Extract the (X, Y) coordinate from the center of the cell holding the provided text.  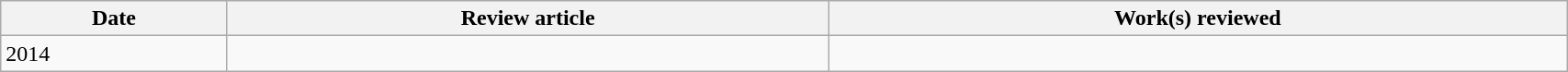
Date (114, 18)
Review article (527, 18)
Work(s) reviewed (1198, 18)
2014 (114, 54)
